Return (X, Y) of the center of cell containing provided text 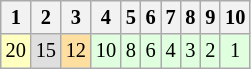
12 (76, 51)
15 (46, 51)
5 (131, 17)
9 (210, 17)
20 (16, 51)
7 (171, 17)
